From the cell containing the given text, extract its center point as [X, Y] coordinate. 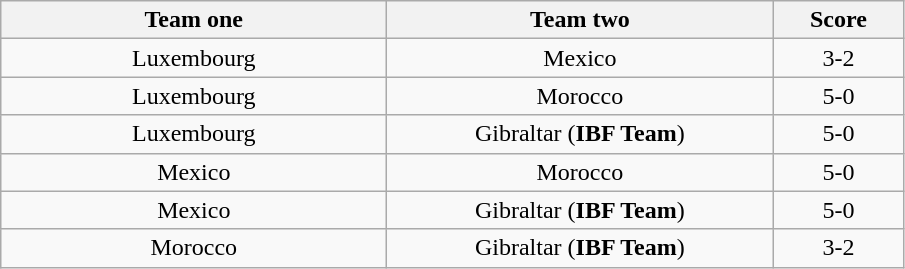
Score [838, 20]
Team one [194, 20]
Team two [580, 20]
